From the cell containing the given text, extract its center point as (x, y) coordinate. 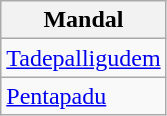
Tadepalligudem (84, 58)
Mandal (84, 20)
Pentapadu (84, 96)
